Return (x, y) of the center of cell containing provided text 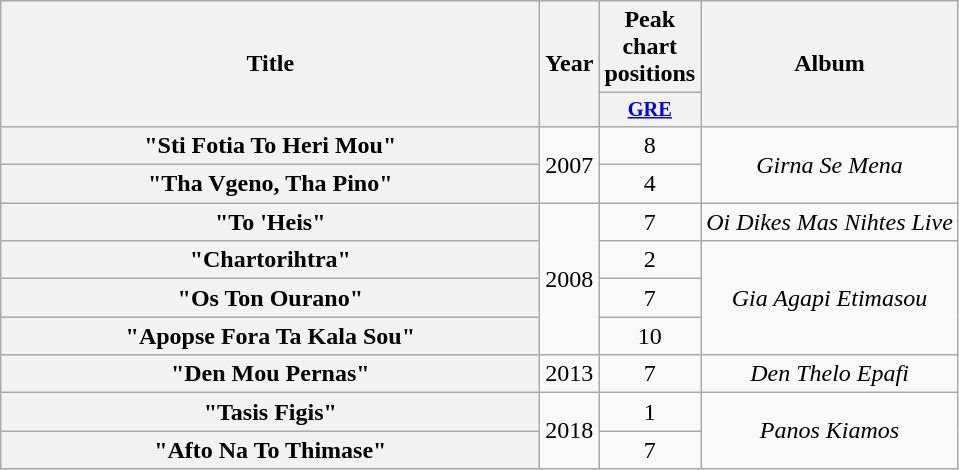
Gia Agapi Etimasou (830, 298)
GRE (650, 110)
10 (650, 336)
4 (650, 184)
"Tha Vgeno, Tha Pino" (270, 184)
"Os Ton Ourano" (270, 298)
"Tasis Figis" (270, 412)
8 (650, 145)
"Afto Na To Thimase" (270, 450)
Den Thelo Epafi (830, 374)
"Apopse Fora Ta Kala Sou" (270, 336)
1 (650, 412)
Oi Dikes Mas Nihtes Live (830, 222)
Album (830, 64)
2 (650, 260)
Peak chart positions (650, 47)
Panos Kiamos (830, 431)
2008 (570, 279)
2007 (570, 164)
"Sti Fotia To Heri Mou" (270, 145)
"To 'Heis" (270, 222)
2018 (570, 431)
Girna Se Mena (830, 164)
"Den Mou Pernas" (270, 374)
Title (270, 64)
"Chartorihtra" (270, 260)
Year (570, 64)
2013 (570, 374)
